Return the (X, Y) coordinate for the center point of the cell that contains the specified text.  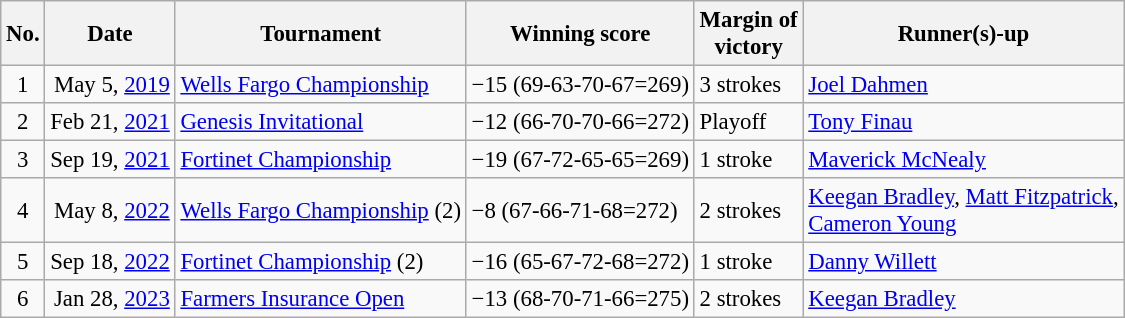
−19 (67-72-65-65=269) (580, 160)
May 8, 2022 (110, 210)
Danny Willett (964, 262)
Playoff (748, 122)
Genesis Invitational (320, 122)
Fortinet Championship (2) (320, 262)
−15 (69-63-70-67=269) (580, 85)
Feb 21, 2021 (110, 122)
Jan 28, 2023 (110, 299)
−12 (66-70-70-66=272) (580, 122)
Margin ofvictory (748, 34)
No. (23, 34)
Tournament (320, 34)
3 (23, 160)
Wells Fargo Championship (320, 85)
Fortinet Championship (320, 160)
1 (23, 85)
3 strokes (748, 85)
4 (23, 210)
Keegan Bradley, Matt Fitzpatrick, Cameron Young (964, 210)
Runner(s)-up (964, 34)
Farmers Insurance Open (320, 299)
6 (23, 299)
5 (23, 262)
Sep 18, 2022 (110, 262)
−16 (65-67-72-68=272) (580, 262)
2 (23, 122)
Wells Fargo Championship (2) (320, 210)
Date (110, 34)
May 5, 2019 (110, 85)
Winning score (580, 34)
Maverick McNealy (964, 160)
Sep 19, 2021 (110, 160)
−13 (68-70-71-66=275) (580, 299)
Tony Finau (964, 122)
Keegan Bradley (964, 299)
−8 (67-66-71-68=272) (580, 210)
Joel Dahmen (964, 85)
